Locate the cell with the specified text and output its [X, Y] center coordinate. 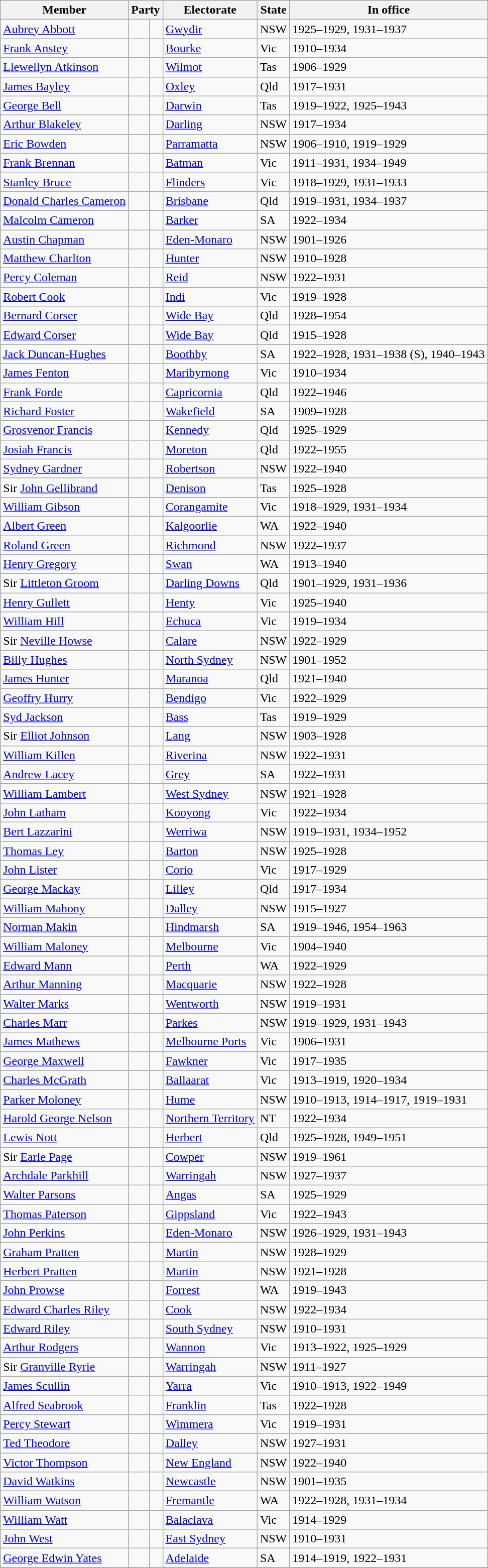
East Sydney [210, 1539]
Robertson [210, 468]
Grosvenor Francis [64, 430]
Darwin [210, 105]
1919–1961 [389, 1156]
Barton [210, 851]
1926–1929, 1931–1943 [389, 1233]
Thomas Paterson [64, 1214]
Bert Lazzarini [64, 831]
Graham Pratten [64, 1252]
Barker [210, 220]
Alfred Seabrook [64, 1405]
Darling Downs [210, 583]
Harold George Nelson [64, 1118]
Walter Parsons [64, 1195]
Andrew Lacey [64, 774]
Hunter [210, 259]
James Mathews [64, 1042]
1919–1946, 1954–1963 [389, 927]
1910–1928 [389, 259]
1919–1931, 1934–1952 [389, 831]
1909–1928 [389, 411]
Billy Hughes [64, 660]
Perth [210, 966]
1914–1919, 1922–1931 [389, 1558]
1910–1913, 1914–1917, 1919–1931 [389, 1099]
Hume [210, 1099]
Sir John Gellibrand [64, 488]
1925–1940 [389, 602]
Wentworth [210, 1004]
Oxley [210, 86]
Sir Neville Howse [64, 641]
Richard Foster [64, 411]
1901–1935 [389, 1482]
Richmond [210, 545]
Northern Territory [210, 1118]
1927–1937 [389, 1176]
1918–1929, 1931–1934 [389, 507]
Swan [210, 564]
Albert Green [64, 526]
1904–1940 [389, 946]
1919–1931, 1934–1937 [389, 201]
Indi [210, 297]
Grey [210, 774]
1901–1926 [389, 239]
1911–1927 [389, 1367]
Frank Anstey [64, 48]
Brisbane [210, 201]
Archdale Parkhill [64, 1176]
Gippsland [210, 1214]
North Sydney [210, 660]
1906–1931 [389, 1042]
Wannon [210, 1348]
1906–1929 [389, 67]
1928–1929 [389, 1252]
1915–1927 [389, 908]
William Mahony [64, 908]
1927–1931 [389, 1443]
Riverina [210, 755]
Balaclava [210, 1520]
Edward Charles Riley [64, 1309]
Corio [210, 870]
1915–1928 [389, 335]
Hindmarsh [210, 927]
Charles McGrath [64, 1080]
1913–1922, 1925–1929 [389, 1348]
Stanley Bruce [64, 182]
Fremantle [210, 1501]
Boothby [210, 354]
1913–1940 [389, 564]
1925–1929, 1931–1937 [389, 29]
Sir Earle Page [64, 1156]
Aubrey Abbott [64, 29]
1922–1928, 1931–1934 [389, 1501]
1919–1943 [389, 1290]
Roland Green [64, 545]
Forrest [210, 1290]
Bourke [210, 48]
Melbourne Ports [210, 1042]
James Fenton [64, 373]
James Hunter [64, 679]
1922–1928, 1931–1938 (S), 1940–1943 [389, 354]
John Prowse [64, 1290]
Kennedy [210, 430]
1914–1929 [389, 1520]
Edward Mann [64, 966]
Moreton [210, 449]
George Maxwell [64, 1061]
Donald Charles Cameron [64, 201]
Darling [210, 125]
George Mackay [64, 889]
Flinders [210, 182]
Gwydir [210, 29]
Walter Marks [64, 1004]
In office [389, 10]
1906–1910, 1919–1929 [389, 144]
William Lambert [64, 793]
Maribyrnong [210, 373]
Parkes [210, 1023]
1901–1929, 1931–1936 [389, 583]
Sir Elliot Johnson [64, 736]
1911–1931, 1934–1949 [389, 163]
Norman Makin [64, 927]
Lilley [210, 889]
State [273, 10]
Malcolm Cameron [64, 220]
1922–1955 [389, 449]
NT [273, 1118]
James Scullin [64, 1386]
Percy Coleman [64, 278]
1928–1954 [389, 316]
1917–1931 [389, 86]
South Sydney [210, 1329]
1917–1929 [389, 870]
1919–1929 [389, 717]
Batman [210, 163]
Cowper [210, 1156]
Electorate [210, 10]
New England [210, 1463]
Capricornia [210, 392]
Lewis Nott [64, 1137]
1922–1937 [389, 545]
Fawkner [210, 1061]
Member [64, 10]
Macquarie [210, 985]
Franklin [210, 1405]
Reid [210, 278]
William Gibson [64, 507]
1919–1922, 1925–1943 [389, 105]
William Maloney [64, 946]
1925–1928, 1949–1951 [389, 1137]
Echuca [210, 622]
Wakefield [210, 411]
Yarra [210, 1386]
1921–1940 [389, 679]
Arthur Manning [64, 985]
Maranoa [210, 679]
John West [64, 1539]
Bass [210, 717]
George Edwin Yates [64, 1558]
Charles Marr [64, 1023]
Frank Brennan [64, 163]
Lang [210, 736]
William Killen [64, 755]
John Perkins [64, 1233]
Wilmot [210, 67]
Henry Gregory [64, 564]
Cook [210, 1309]
Corangamite [210, 507]
1903–1928 [389, 736]
Ted Theodore [64, 1443]
Angas [210, 1195]
David Watkins [64, 1482]
Herbert Pratten [64, 1271]
1919–1929, 1931–1943 [389, 1023]
Frank Forde [64, 392]
Eric Bowden [64, 144]
William Watson [64, 1501]
1919–1928 [389, 297]
Austin Chapman [64, 239]
Ballaarat [210, 1080]
Geoffry Hurry [64, 698]
William Hill [64, 622]
Parker Moloney [64, 1099]
Melbourne [210, 946]
Sir Littleton Groom [64, 583]
Victor Thompson [64, 1463]
Sir Granville Ryrie [64, 1367]
1918–1929, 1931–1933 [389, 182]
Kalgoorlie [210, 526]
William Watt [64, 1520]
Percy Stewart [64, 1424]
1917–1935 [389, 1061]
Josiah Francis [64, 449]
1910–1913, 1922–1949 [389, 1386]
Adelaide [210, 1558]
Syd Jackson [64, 717]
Matthew Charlton [64, 259]
Sydney Gardner [64, 468]
Robert Cook [64, 297]
Newcastle [210, 1482]
Kooyong [210, 812]
Parramatta [210, 144]
Herbert [210, 1137]
1919–1934 [389, 622]
Arthur Rodgers [64, 1348]
Thomas Ley [64, 851]
Werriwa [210, 831]
George Bell [64, 105]
1922–1943 [389, 1214]
James Bayley [64, 86]
Bendigo [210, 698]
Henry Gullett [64, 602]
John Lister [64, 870]
Party [146, 10]
Edward Riley [64, 1329]
Jack Duncan-Hughes [64, 354]
Calare [210, 641]
Denison [210, 488]
1922–1946 [389, 392]
Edward Corser [64, 335]
1901–1952 [389, 660]
West Sydney [210, 793]
1913–1919, 1920–1934 [389, 1080]
Wimmera [210, 1424]
Bernard Corser [64, 316]
John Latham [64, 812]
Henty [210, 602]
Llewellyn Atkinson [64, 67]
Arthur Blakeley [64, 125]
